Return the [X, Y] coordinate for the center point of the cell that contains the specified text.  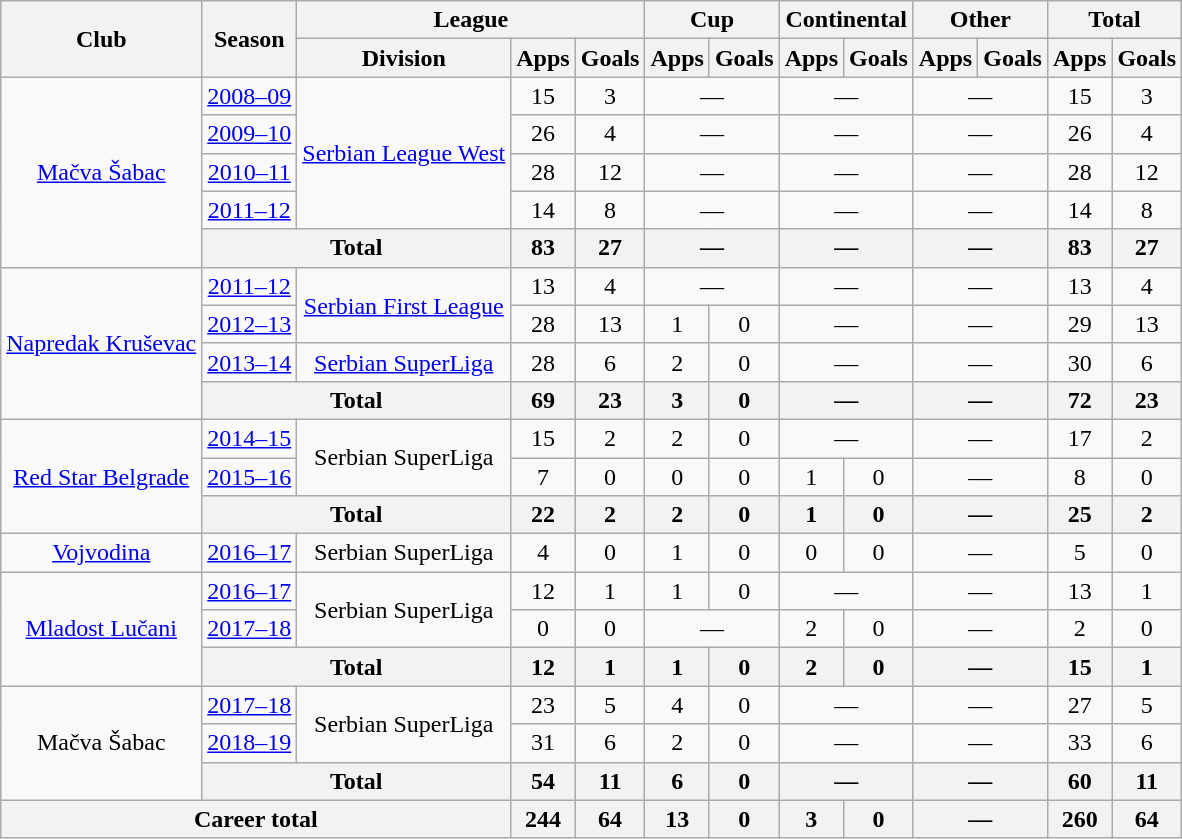
2009–10 [250, 134]
244 [543, 819]
Other [980, 20]
60 [1079, 781]
Division [404, 58]
260 [1079, 819]
Career total [256, 819]
Continental [846, 20]
2015–16 [250, 477]
69 [543, 400]
Vojvodina [102, 553]
2012–13 [250, 324]
Club [102, 39]
2013–14 [250, 362]
Cup [712, 20]
25 [1079, 515]
Red Star Belgrade [102, 476]
2010–11 [250, 172]
Napredak Kruševac [102, 343]
31 [543, 743]
54 [543, 781]
17 [1079, 438]
29 [1079, 324]
Season [250, 39]
7 [543, 477]
Serbian League West [404, 153]
30 [1079, 362]
72 [1079, 400]
Mladost Lučani [102, 629]
22 [543, 515]
33 [1079, 743]
2008–09 [250, 96]
2018–19 [250, 743]
Serbian First League [404, 305]
2014–15 [250, 438]
League [471, 20]
